Identify which cell holds the provided text, then report its (X, Y) central coordinate. 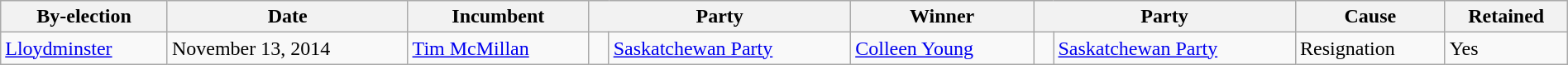
By-election (84, 17)
Incumbent (498, 17)
Retained (1506, 17)
Tim McMillan (498, 48)
November 13, 2014 (288, 48)
Colleen Young (943, 48)
Resignation (1371, 48)
Yes (1506, 48)
Winner (943, 17)
Lloydminster (84, 48)
Cause (1371, 17)
Date (288, 17)
